Capture the cell that displays the provided text and extract its [X, Y] central coordinate. 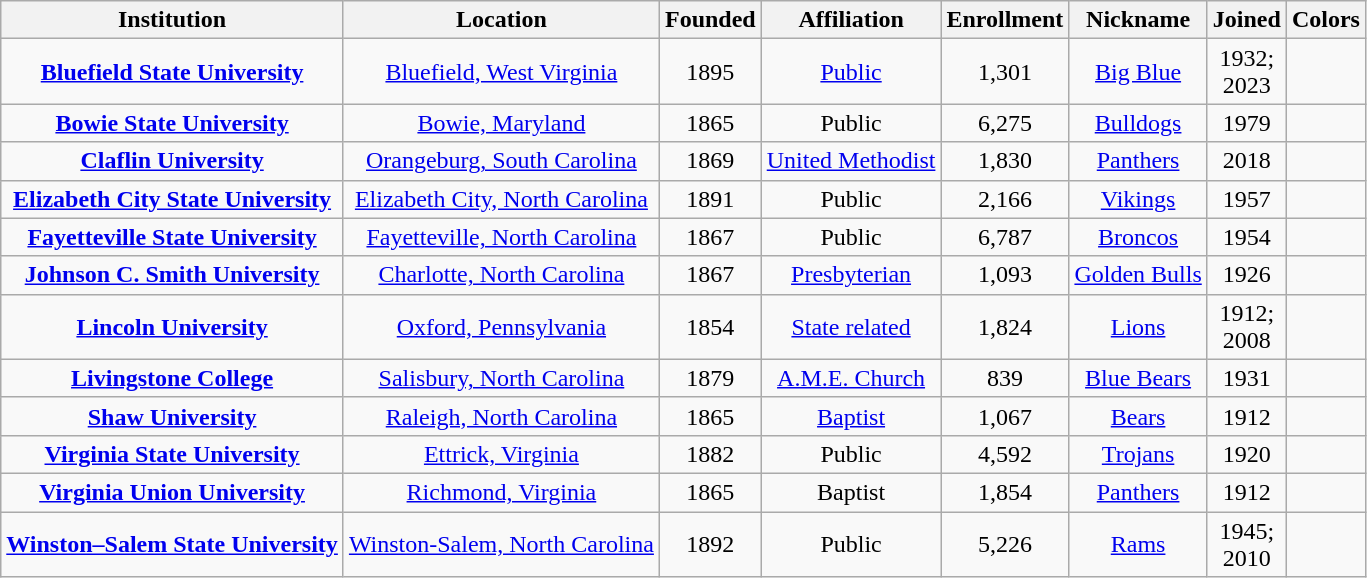
1,830 [1005, 161]
Charlotte, North Carolina [501, 275]
2018 [1246, 161]
1931 [1246, 378]
A.M.E. Church [851, 378]
Blue Bears [1138, 378]
1891 [710, 199]
6,275 [1005, 123]
Location [501, 20]
Vikings [1138, 199]
State related [851, 326]
1945;2010 [1246, 544]
839 [1005, 378]
Shaw University [172, 416]
Golden Bulls [1138, 275]
Virginia State University [172, 454]
Raleigh, North Carolina [501, 416]
6,787 [1005, 237]
United Methodist [851, 161]
1926 [1246, 275]
Orangeburg, South Carolina [501, 161]
Bluefield State University [172, 72]
1,067 [1005, 416]
1892 [710, 544]
Bowie State University [172, 123]
Virginia Union University [172, 492]
Livingstone College [172, 378]
Affiliation [851, 20]
1869 [710, 161]
Lincoln University [172, 326]
Trojans [1138, 454]
Fayetteville, North Carolina [501, 237]
1979 [1246, 123]
1912;2008 [1246, 326]
Bowie, Maryland [501, 123]
Bulldogs [1138, 123]
1920 [1246, 454]
1957 [1246, 199]
Claflin University [172, 161]
Nickname [1138, 20]
Elizabeth City, North Carolina [501, 199]
1895 [710, 72]
4,592 [1005, 454]
Winston–Salem State University [172, 544]
Bluefield, West Virginia [501, 72]
Colors [1326, 20]
1,301 [1005, 72]
2,166 [1005, 199]
Lions [1138, 326]
1,093 [1005, 275]
Rams [1138, 544]
Johnson C. Smith University [172, 275]
Oxford, Pennsylvania [501, 326]
1,854 [1005, 492]
Founded [710, 20]
1932;2023 [1246, 72]
1882 [710, 454]
1,824 [1005, 326]
Presbyterian [851, 275]
Richmond, Virginia [501, 492]
Bears [1138, 416]
Broncos [1138, 237]
1954 [1246, 237]
Ettrick, Virginia [501, 454]
1879 [710, 378]
Institution [172, 20]
Big Blue [1138, 72]
1854 [710, 326]
Fayetteville State University [172, 237]
Enrollment [1005, 20]
Elizabeth City State University [172, 199]
Winston-Salem, North Carolina [501, 544]
Joined [1246, 20]
5,226 [1005, 544]
Salisbury, North Carolina [501, 378]
